Scan for the cell matching the given text and deliver its [x, y] coordinate at center. 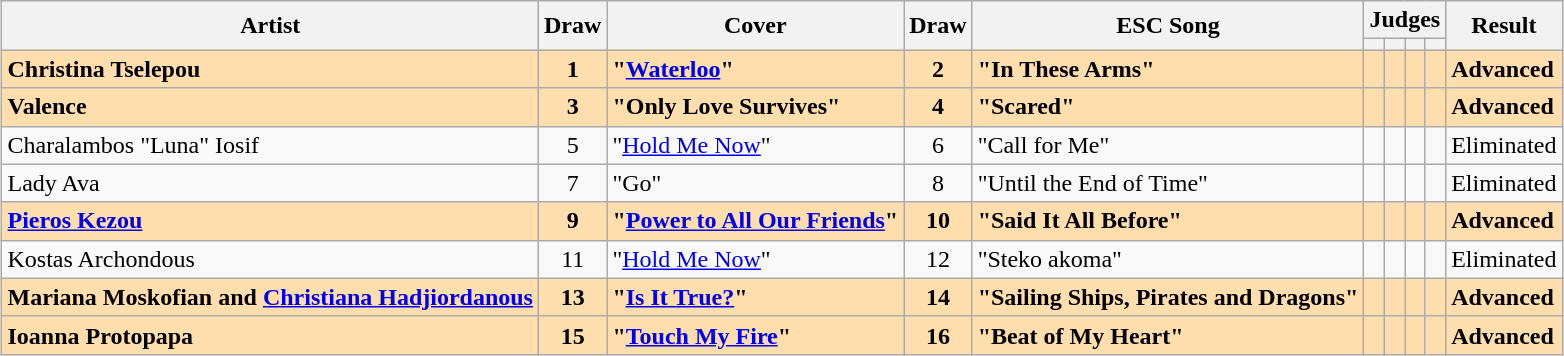
"Sailing Ships, Pirates and Dragons" [1168, 297]
"Scared" [1168, 107]
Cover [756, 26]
8 [938, 183]
7 [572, 183]
13 [572, 297]
Pieros Kezou [270, 221]
9 [572, 221]
"Is It True?" [756, 297]
"In These Arms" [1168, 69]
14 [938, 297]
15 [572, 335]
1 [572, 69]
Mariana Moskofian and Christiana Hadjiordanous [270, 297]
3 [572, 107]
"Touch My Fire" [756, 335]
"Call for Me" [1168, 145]
ESC Song [1168, 26]
Valence [270, 107]
Kostas Archondous [270, 259]
"Steko akoma" [1168, 259]
"Until the End of Time" [1168, 183]
"Beat of My Heart" [1168, 335]
"Waterloo" [756, 69]
Artist [270, 26]
Result [1504, 26]
11 [572, 259]
Judges [1405, 20]
Christina Tselepou [270, 69]
12 [938, 259]
4 [938, 107]
Lady Ava [270, 183]
"Go" [756, 183]
5 [572, 145]
Ioanna Protopapa [270, 335]
"Said It All Before" [1168, 221]
16 [938, 335]
Charalambos "Luna" Iosif [270, 145]
6 [938, 145]
"Power to All Our Friends" [756, 221]
2 [938, 69]
"Only Love Survives" [756, 107]
10 [938, 221]
